Identify which cell holds the provided text, then report its (X, Y) central coordinate. 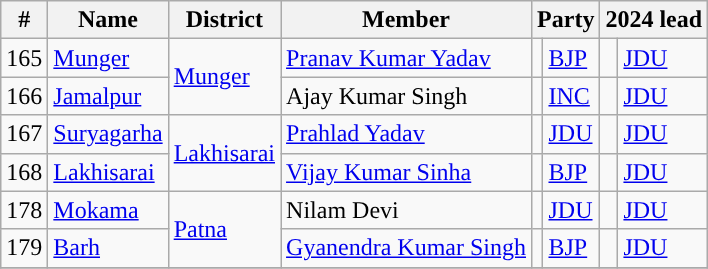
Name (108, 20)
179 (24, 248)
Mokama (108, 210)
Nilam Devi (406, 210)
166 (24, 96)
Prahlad Yadav (406, 134)
2024 lead (654, 20)
Jamalpur (108, 96)
Pranav Kumar Yadav (406, 58)
Party (566, 20)
INC (572, 96)
Vijay Kumar Sinha (406, 172)
168 (24, 172)
Suryagarha (108, 134)
Member (406, 20)
# (24, 20)
178 (24, 210)
Gyanendra Kumar Singh (406, 248)
165 (24, 58)
Barh (108, 248)
167 (24, 134)
District (224, 20)
Patna (224, 229)
Ajay Kumar Singh (406, 96)
